Detect which cell encompasses the target text, then output its [x, y] center coordinate. 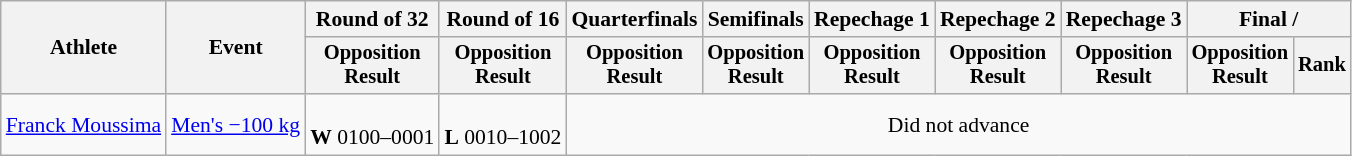
W 0100–0001 [372, 124]
Final / [1269, 19]
Round of 16 [502, 19]
Rank [1322, 66]
Repechage 2 [998, 19]
Event [236, 48]
Athlete [84, 48]
Round of 32 [372, 19]
Quarterfinals [634, 19]
Did not advance [958, 124]
Repechage 3 [1124, 19]
L 0010–1002 [502, 124]
Repechage 1 [872, 19]
Semifinals [756, 19]
Franck Moussima [84, 124]
Men's −100 kg [236, 124]
